From the cell containing the given text, extract its center point as [X, Y] coordinate. 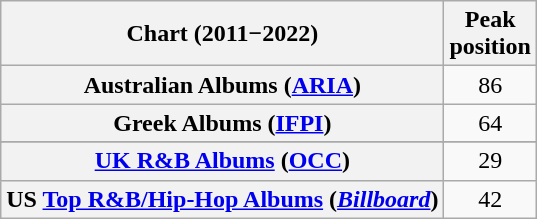
29 [490, 161]
64 [490, 123]
Chart (2011−2022) [222, 34]
UK R&B Albums (OCC) [222, 161]
42 [490, 199]
Greek Albums (IFPI) [222, 123]
Peakposition [490, 34]
86 [490, 85]
US Top R&B/Hip-Hop Albums (Billboard) [222, 199]
Australian Albums (ARIA) [222, 85]
